Extract the (X, Y) coordinate from the center of the cell holding the provided text.  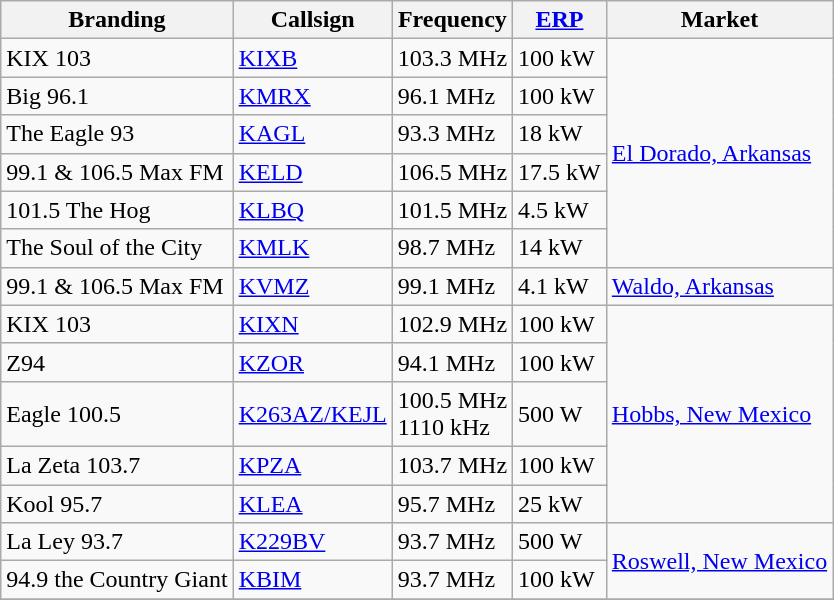
25 kW (560, 503)
KMRX (312, 96)
Frequency (452, 20)
Roswell, New Mexico (719, 561)
96.1 MHz (452, 96)
KZOR (312, 362)
The Eagle 93 (117, 134)
KLEA (312, 503)
Waldo, Arkansas (719, 286)
99.1 MHz (452, 286)
95.7 MHz (452, 503)
Branding (117, 20)
ERP (560, 20)
El Dorado, Arkansas (719, 153)
The Soul of the City (117, 248)
Callsign (312, 20)
KMLK (312, 248)
102.9 MHz (452, 324)
14 kW (560, 248)
KVMZ (312, 286)
4.5 kW (560, 210)
Z94 (117, 362)
KIXB (312, 58)
94.9 the Country Giant (117, 580)
4.1 kW (560, 286)
KAGL (312, 134)
Big 96.1 (117, 96)
Market (719, 20)
KPZA (312, 465)
K263AZ/KEJL (312, 414)
98.7 MHz (452, 248)
100.5 MHz1110 kHz (452, 414)
17.5 kW (560, 172)
94.1 MHz (452, 362)
KBIM (312, 580)
KIXN (312, 324)
18 kW (560, 134)
KLBQ (312, 210)
103.3 MHz (452, 58)
Eagle 100.5 (117, 414)
La Ley 93.7 (117, 542)
101.5 The Hog (117, 210)
KELD (312, 172)
La Zeta 103.7 (117, 465)
Kool 95.7 (117, 503)
101.5 MHz (452, 210)
K229BV (312, 542)
103.7 MHz (452, 465)
Hobbs, New Mexico (719, 414)
93.3 MHz (452, 134)
106.5 MHz (452, 172)
